Capture the cell that displays the provided text and extract its (X, Y) central coordinate. 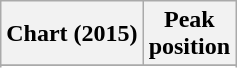
Peakposition (189, 34)
Chart (2015) (72, 34)
